Scan for the cell matching the given text and deliver its [X, Y] coordinate at center. 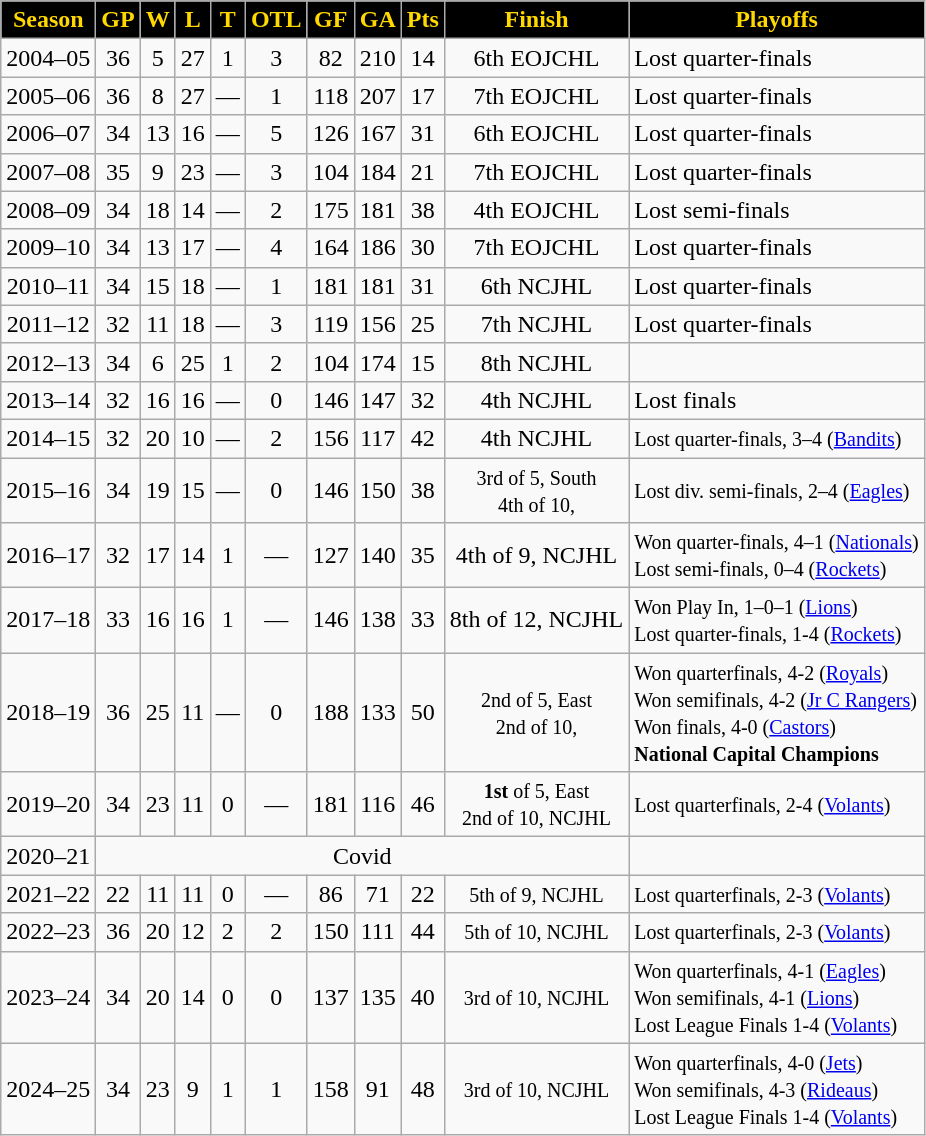
Pts [422, 20]
4th of 9, NCJHL [536, 556]
19 [158, 490]
W [158, 20]
GA [378, 20]
4 [276, 248]
2011–12 [48, 324]
Lost quarterfinals, 2-4 (Volants) [777, 804]
Finish [536, 20]
147 [378, 400]
12 [192, 932]
2023–24 [48, 997]
135 [378, 997]
8th NCJHL [536, 362]
Won quarter-finals, 4–1 (Nationals)Lost semi-finals, 0–4 (Rockets) [777, 556]
207 [378, 96]
140 [378, 556]
2013–14 [48, 400]
2014–15 [48, 438]
L [192, 20]
Won quarterfinals, 4-2 (Royals)Won semifinals, 4-2 (Jr C Rangers)Won finals, 4-0 (Castors)National Capital Champions [777, 712]
164 [330, 248]
2020–21 [48, 856]
2024–25 [48, 1089]
2009–10 [48, 248]
2005–06 [48, 96]
2004–05 [48, 58]
2007–08 [48, 172]
137 [330, 997]
184 [378, 172]
50 [422, 712]
Lost finals [777, 400]
1st of 5, East2nd of 10, NCJHL [536, 804]
48 [422, 1089]
86 [330, 894]
117 [378, 438]
116 [378, 804]
OTL [276, 20]
2012–13 [48, 362]
21 [422, 172]
2016–17 [48, 556]
4th EOJCHL [536, 210]
Covid [362, 856]
188 [330, 712]
2015–16 [48, 490]
6 [158, 362]
2010–11 [48, 286]
GF [330, 20]
2nd of 5, East2nd of 10, [536, 712]
6th NCJHL [536, 286]
3rd of 5, South4th of 10, [536, 490]
111 [378, 932]
2006–07 [48, 134]
Won quarterfinals, 4-1 (Eagles)Won semifinals, 4-1 (Lions)Lost League Finals 1-4 (Volants) [777, 997]
2022–23 [48, 932]
10 [192, 438]
2021–22 [48, 894]
Won quarterfinals, 4-0 (Jets)Won semifinals, 4-3 (Rideaus)Lost League Finals 1-4 (Volants) [777, 1089]
167 [378, 134]
126 [330, 134]
210 [378, 58]
138 [378, 620]
40 [422, 997]
7th NCJHL [536, 324]
Lost quarter-finals, 3–4 (Bandits) [777, 438]
158 [330, 1089]
175 [330, 210]
Season [48, 20]
2008–09 [48, 210]
8 [158, 96]
2019–20 [48, 804]
71 [378, 894]
119 [330, 324]
Lost semi-finals [777, 210]
91 [378, 1089]
GP [118, 20]
30 [422, 248]
5th of 10, NCJHL [536, 932]
118 [330, 96]
133 [378, 712]
Playoffs [777, 20]
5th of 9, NCJHL [536, 894]
127 [330, 556]
186 [378, 248]
2018–19 [48, 712]
82 [330, 58]
T [228, 20]
Lost div. semi-finals, 2–4 (Eagles) [777, 490]
8th of 12, NCJHL [536, 620]
Won Play In, 1–0–1 (Lions)Lost quarter-finals, 1-4 (Rockets) [777, 620]
2017–18 [48, 620]
46 [422, 804]
42 [422, 438]
44 [422, 932]
174 [378, 362]
